From the cell containing the given text, extract its center point as [X, Y] coordinate. 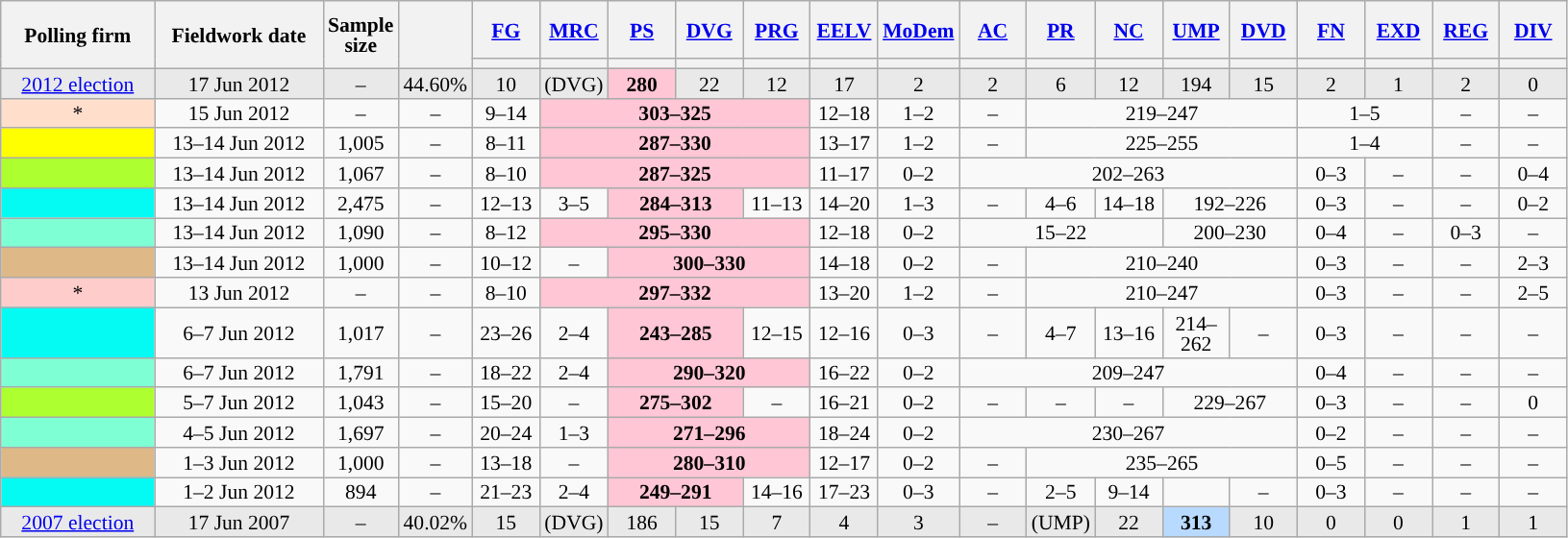
8–11 [506, 144]
210–247 [1162, 292]
21–23 [506, 492]
2012 election [78, 83]
2007 election [78, 523]
PRG [777, 30]
PS [642, 30]
MoDem [918, 30]
4–7 [1061, 332]
14–16 [777, 492]
17 Jun 2012 [238, 83]
Fieldwork date [238, 35]
4–5 Jun 2012 [238, 432]
2–3 [1533, 263]
2,475 [361, 204]
3–5 [573, 204]
1,697 [361, 432]
23–26 [506, 332]
214–262 [1196, 332]
225–255 [1162, 144]
0–5 [1331, 463]
1,005 [361, 144]
REG [1466, 30]
EELV [844, 30]
287–325 [675, 173]
AC [993, 30]
PR [1061, 30]
DVG [709, 30]
8–12 [506, 232]
EXD [1398, 30]
Polling firm [78, 35]
44.60% [435, 83]
202–263 [1129, 173]
16–21 [844, 403]
295–330 [675, 232]
16–22 [844, 373]
NC [1129, 30]
13 Jun 2012 [238, 292]
13–18 [506, 463]
3 [918, 523]
194 [1196, 83]
894 [361, 492]
17–23 [844, 492]
13–20 [844, 292]
15–20 [506, 403]
280 [642, 83]
1,090 [361, 232]
MRC [573, 30]
1,067 [361, 173]
297–332 [675, 292]
271–296 [709, 432]
235–265 [1162, 463]
284–313 [676, 204]
10–12 [506, 263]
209–247 [1129, 373]
186 [642, 523]
40.02% [435, 523]
15–22 [1061, 232]
DIV [1533, 30]
6 [1061, 83]
18–24 [844, 432]
300–330 [709, 263]
1–3 Jun 2012 [238, 463]
17 Jun 2007 [238, 523]
210–240 [1162, 263]
17 [844, 83]
303–325 [675, 113]
FN [1331, 30]
243–285 [676, 332]
DVD [1263, 30]
12–16 [844, 332]
219–247 [1162, 113]
287–330 [675, 144]
275–302 [676, 403]
313 [1196, 523]
5–7 Jun 2012 [238, 403]
280–310 [709, 463]
FG [506, 30]
1,791 [361, 373]
12–13 [506, 204]
Samplesize [361, 35]
12–15 [777, 332]
18–22 [506, 373]
1–4 [1364, 144]
229–267 [1230, 403]
1,017 [361, 332]
12–17 [844, 463]
4 [844, 523]
15 Jun 2012 [238, 113]
11–17 [844, 173]
UMP [1196, 30]
249–291 [676, 492]
13–17 [844, 144]
13–16 [1129, 332]
4–6 [1061, 204]
20–24 [506, 432]
14–20 [844, 204]
7 [777, 523]
1,043 [361, 403]
230–267 [1129, 432]
290–320 [709, 373]
192–226 [1230, 204]
200–230 [1230, 232]
11–13 [777, 204]
1–2 Jun 2012 [238, 492]
(UMP) [1061, 523]
1–5 [1364, 113]
